Extract the (X, Y) coordinate from the center of the cell holding the provided text.  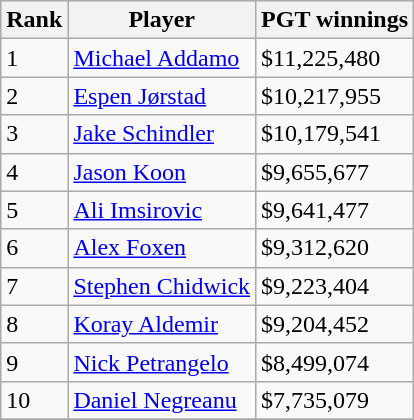
$10,179,541 (335, 134)
Koray Aldemir (162, 324)
7 (34, 286)
3 (34, 134)
$8,499,074 (335, 362)
1 (34, 58)
PGT winnings (335, 20)
9 (34, 362)
5 (34, 210)
$9,204,452 (335, 324)
Espen Jørstad (162, 96)
Nick Petrangelo (162, 362)
Jake Schindler (162, 134)
Rank (34, 20)
$7,735,079 (335, 400)
$9,223,404 (335, 286)
10 (34, 400)
8 (34, 324)
$9,641,477 (335, 210)
Michael Addamo (162, 58)
Stephen Chidwick (162, 286)
Alex Foxen (162, 248)
Player (162, 20)
2 (34, 96)
Ali Imsirovic (162, 210)
6 (34, 248)
$9,655,677 (335, 172)
$9,312,620 (335, 248)
$11,225,480 (335, 58)
Daniel Negreanu (162, 400)
4 (34, 172)
Jason Koon (162, 172)
$10,217,955 (335, 96)
